Scan for the cell matching the given text and deliver its [x, y] coordinate at center. 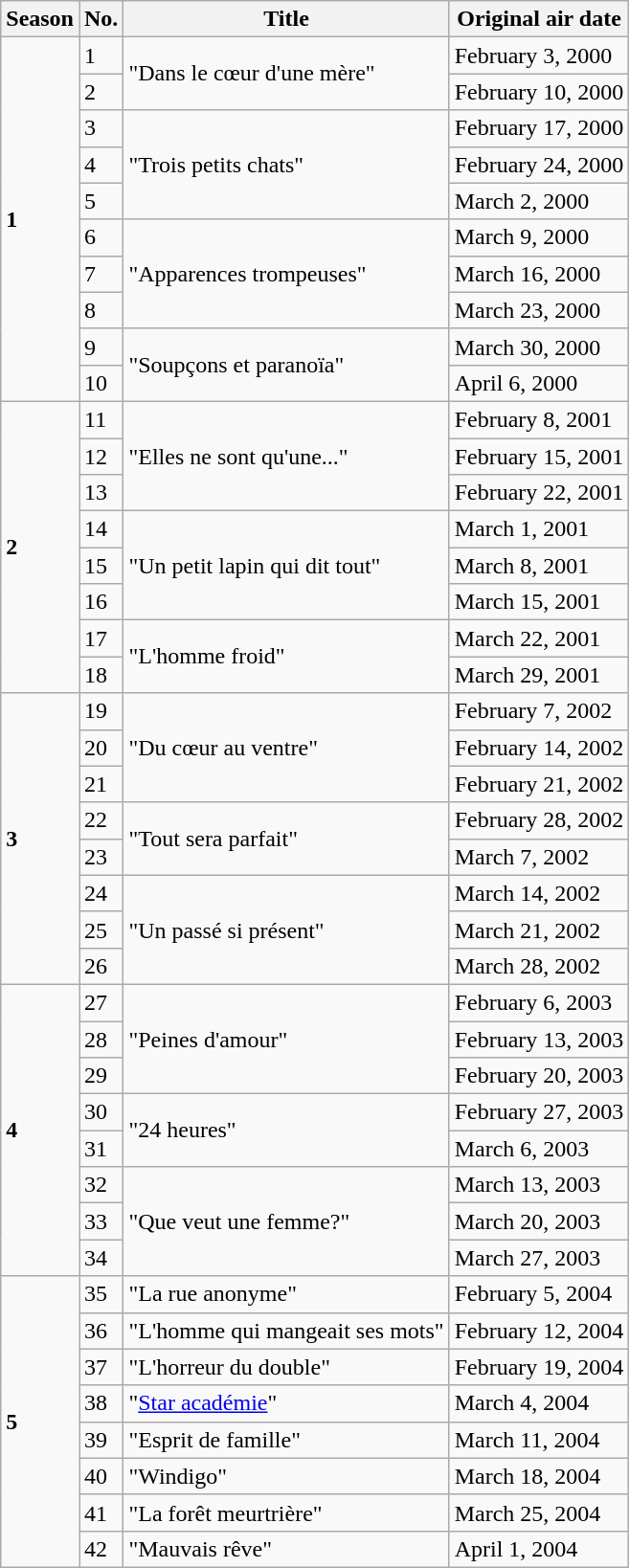
February 6, 2003 [539, 1002]
17 [101, 638]
March 16, 2000 [539, 274]
13 [101, 493]
Season [40, 19]
March 2, 2000 [539, 201]
19 [101, 711]
Original air date [539, 19]
Title [286, 19]
April 1, 2004 [539, 1549]
"Un passé si présent" [286, 930]
7 [101, 274]
March 29, 2001 [539, 675]
34 [101, 1258]
35 [101, 1294]
February 20, 2003 [539, 1076]
"L'horreur du double" [286, 1367]
8 [101, 310]
March 15, 2001 [539, 602]
21 [101, 784]
"Apparences trompeuses" [286, 274]
"L'homme froid" [286, 657]
"Esprit de famille" [286, 1440]
32 [101, 1185]
"Dans le cœur d'une mère" [286, 74]
25 [101, 930]
February 5, 2004 [539, 1294]
February 8, 2001 [539, 419]
March 8, 2001 [539, 566]
March 23, 2000 [539, 310]
"La forêt meurtrière" [286, 1512]
22 [101, 820]
29 [101, 1076]
March 1, 2001 [539, 529]
February 14, 2002 [539, 748]
February 10, 2000 [539, 92]
February 24, 2000 [539, 165]
February 7, 2002 [539, 711]
February 3, 2000 [539, 56]
26 [101, 966]
"Elles ne sont qu'une..." [286, 456]
33 [101, 1221]
18 [101, 675]
March 9, 2000 [539, 237]
February 13, 2003 [539, 1039]
"L'homme qui mangeait ses mots" [286, 1331]
February 12, 2004 [539, 1331]
March 14, 2002 [539, 893]
20 [101, 748]
March 18, 2004 [539, 1476]
February 28, 2002 [539, 820]
28 [101, 1039]
"Du cœur au ventre" [286, 748]
March 27, 2003 [539, 1258]
March 20, 2003 [539, 1221]
"Tout sera parfait" [286, 839]
11 [101, 419]
March 4, 2004 [539, 1403]
24 [101, 893]
March 21, 2002 [539, 930]
15 [101, 566]
March 30, 2000 [539, 347]
12 [101, 457]
March 7, 2002 [539, 857]
27 [101, 1002]
"Peines d'amour" [286, 1039]
February 19, 2004 [539, 1367]
April 6, 2000 [539, 383]
9 [101, 347]
"La rue anonyme" [286, 1294]
"Mauvais rêve" [286, 1549]
37 [101, 1367]
16 [101, 602]
41 [101, 1512]
39 [101, 1440]
"Star académie" [286, 1403]
February 27, 2003 [539, 1112]
March 11, 2004 [539, 1440]
March 22, 2001 [539, 638]
23 [101, 857]
36 [101, 1331]
"24 heures" [286, 1131]
"Soupçons et paranoïa" [286, 365]
February 17, 2000 [539, 128]
February 22, 2001 [539, 493]
"Un petit lapin qui dit tout" [286, 566]
6 [101, 237]
March 6, 2003 [539, 1149]
10 [101, 383]
31 [101, 1149]
30 [101, 1112]
March 25, 2004 [539, 1512]
42 [101, 1549]
March 13, 2003 [539, 1185]
"Windigo" [286, 1476]
February 21, 2002 [539, 784]
No. [101, 19]
"Trois petits chats" [286, 165]
14 [101, 529]
February 15, 2001 [539, 457]
"Que veut une femme?" [286, 1221]
38 [101, 1403]
40 [101, 1476]
March 28, 2002 [539, 966]
